For the text-containing cell, return its midpoint in [x, y] coordinate format. 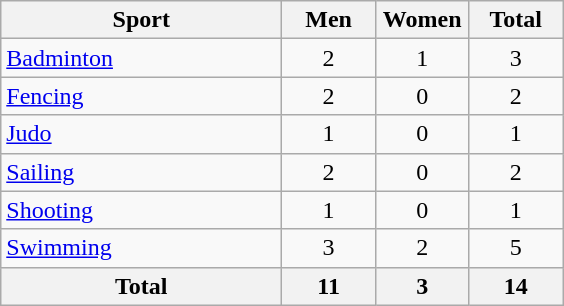
Sport [142, 20]
5 [516, 248]
Swimming [142, 248]
Fencing [142, 96]
Badminton [142, 58]
Shooting [142, 210]
Judo [142, 134]
11 [329, 286]
Sailing [142, 172]
Men [329, 20]
14 [516, 286]
Women [422, 20]
